Output the [X, Y] coordinate of the center of the cell containing the given text.  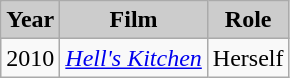
Year [30, 20]
Hell's Kitchen [134, 58]
Film [134, 20]
Herself [248, 58]
2010 [30, 58]
Role [248, 20]
